Provide the [x, y] coordinate of the cell's center where the given text is located.  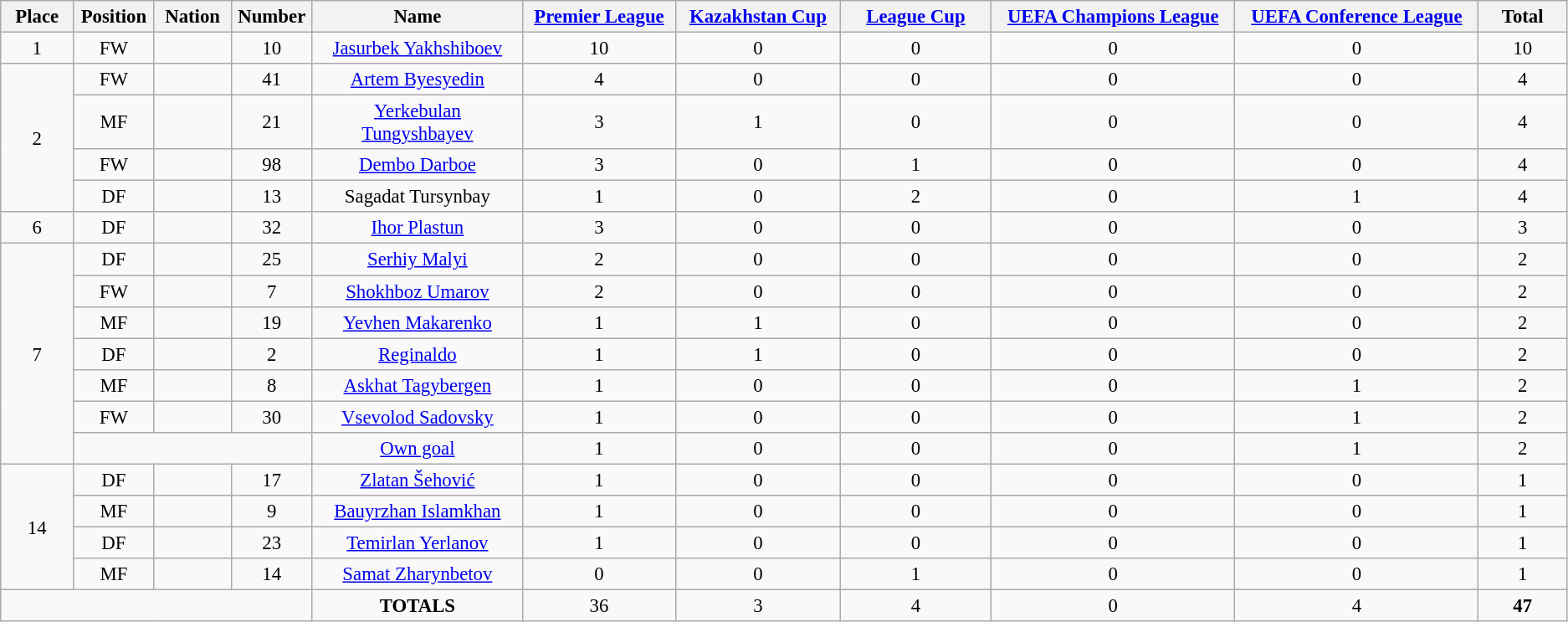
Jasurbek Yakhshiboev [417, 49]
Askhat Tagybergen [417, 385]
47 [1523, 606]
Zlatan Šehović [417, 480]
Vsevolod Sadovsky [417, 417]
98 [271, 165]
TOTALS [417, 606]
Yerkebulan Tungyshbayev [417, 122]
Position [114, 17]
Name [417, 17]
Serhiy Malyi [417, 260]
21 [271, 122]
Dembo Darboe [417, 165]
Yevhen Makarenko [417, 322]
Sagadat Tursynbay [417, 197]
8 [271, 385]
25 [271, 260]
Temirlan Yerlanov [417, 542]
32 [271, 229]
UEFA Conference League [1357, 17]
Own goal [417, 449]
Kazakhstan Cup [758, 17]
League Cup [915, 17]
Number [271, 17]
6 [37, 229]
Shokhboz Umarov [417, 291]
30 [271, 417]
Premier League [599, 17]
Bauyrzhan Islamkhan [417, 511]
41 [271, 80]
Nation [192, 17]
Place [37, 17]
23 [271, 542]
17 [271, 480]
36 [599, 606]
Total [1523, 17]
13 [271, 197]
9 [271, 511]
19 [271, 322]
Reginaldo [417, 354]
Samat Zharynbetov [417, 574]
Artem Byesyedin [417, 80]
UEFA Champions League [1113, 17]
Ihor Plastun [417, 229]
